Return the (X, Y) coordinate for the center point of the cell that contains the specified text.  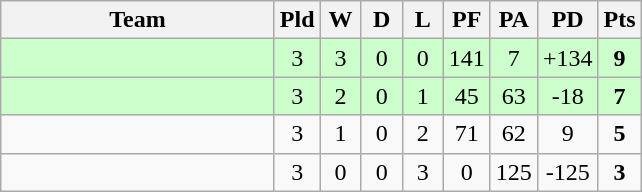
45 (466, 96)
D (382, 20)
141 (466, 58)
PD (568, 20)
62 (514, 134)
+134 (568, 58)
Pld (297, 20)
63 (514, 96)
Team (138, 20)
5 (620, 134)
-125 (568, 172)
L (422, 20)
Pts (620, 20)
PF (466, 20)
71 (466, 134)
-18 (568, 96)
125 (514, 172)
PA (514, 20)
W (340, 20)
